Detect which cell encompasses the target text, then output its (x, y) center coordinate. 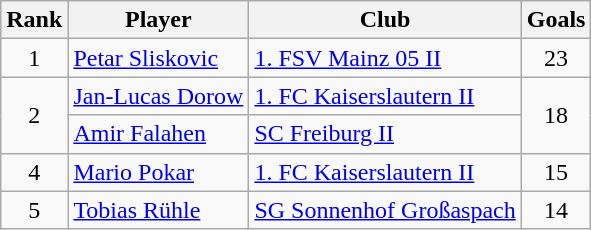
Player (158, 20)
Tobias Rühle (158, 210)
4 (34, 172)
SC Freiburg II (385, 134)
Mario Pokar (158, 172)
18 (556, 115)
23 (556, 58)
Amir Falahen (158, 134)
Petar Sliskovic (158, 58)
Goals (556, 20)
SG Sonnenhof Großaspach (385, 210)
2 (34, 115)
1 (34, 58)
14 (556, 210)
1. FSV Mainz 05 II (385, 58)
5 (34, 210)
Rank (34, 20)
Club (385, 20)
Jan-Lucas Dorow (158, 96)
15 (556, 172)
